Output the (x, y) coordinate of the center of the cell containing the given text.  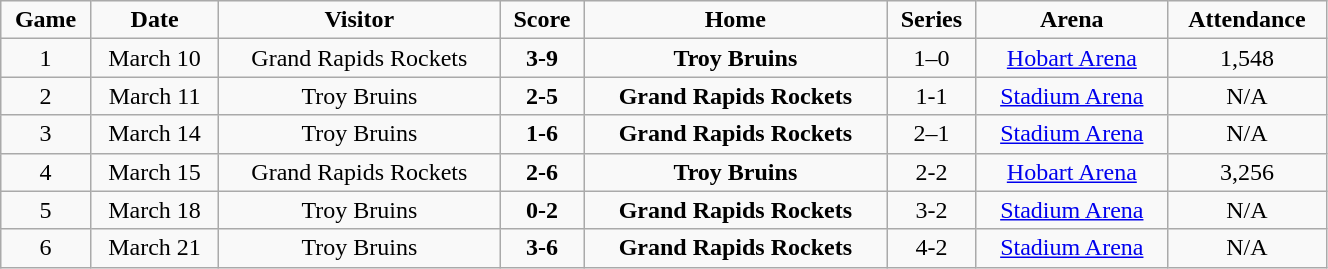
March 21 (154, 248)
2-2 (932, 172)
1–0 (932, 58)
Arena (1072, 20)
1-6 (542, 134)
3-2 (932, 210)
3 (46, 134)
March 11 (154, 96)
2 (46, 96)
2-6 (542, 172)
3-9 (542, 58)
2-5 (542, 96)
Attendance (1246, 20)
1-1 (932, 96)
6 (46, 248)
3-6 (542, 248)
Visitor (360, 20)
Game (46, 20)
1,548 (1246, 58)
3,256 (1246, 172)
March 14 (154, 134)
0-2 (542, 210)
Series (932, 20)
4-2 (932, 248)
5 (46, 210)
Date (154, 20)
Home (736, 20)
March 10 (154, 58)
March 18 (154, 210)
1 (46, 58)
2–1 (932, 134)
Score (542, 20)
March 15 (154, 172)
4 (46, 172)
